Determine the (x, y) coordinate at the center of the cell enclosing the given text.  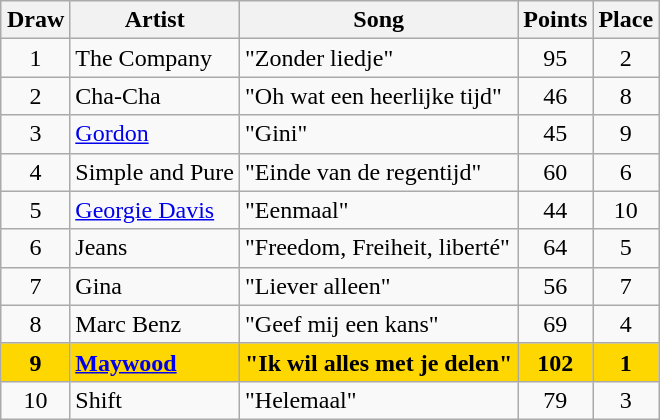
44 (556, 210)
Points (556, 20)
102 (556, 362)
Marc Benz (155, 324)
"Freedom, Freiheit, liberté" (378, 248)
Gina (155, 286)
45 (556, 134)
"Geef mij een kans" (378, 324)
Gordon (155, 134)
Simple and Pure (155, 172)
"Oh wat een heerlijke tijd" (378, 96)
56 (556, 286)
60 (556, 172)
Georgie Davis (155, 210)
Maywood (155, 362)
"Ik wil alles met je delen" (378, 362)
"Eenmaal" (378, 210)
"Gini" (378, 134)
Draw (35, 20)
The Company (155, 58)
79 (556, 400)
95 (556, 58)
"Liever alleen" (378, 286)
Song (378, 20)
Jeans (155, 248)
64 (556, 248)
46 (556, 96)
Place (626, 20)
"Helemaal" (378, 400)
Artist (155, 20)
Shift (155, 400)
69 (556, 324)
Cha-Cha (155, 96)
"Zonder liedje" (378, 58)
"Einde van de regentijd" (378, 172)
